Identify which cell holds the provided text, then report its [x, y] central coordinate. 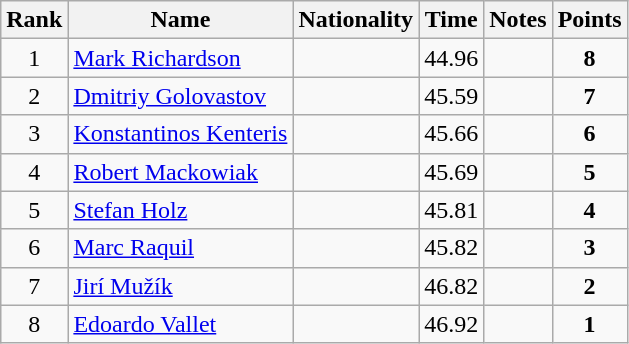
Notes [518, 20]
Jirí Mužík [180, 286]
Mark Richardson [180, 58]
Stefan Holz [180, 210]
Konstantinos Kenteris [180, 134]
Edoardo Vallet [180, 324]
45.82 [452, 248]
Rank [34, 20]
Robert Mackowiak [180, 172]
Nationality [356, 20]
45.69 [452, 172]
Name [180, 20]
Marc Raquil [180, 248]
45.81 [452, 210]
45.66 [452, 134]
Dmitriy Golovastov [180, 96]
45.59 [452, 96]
46.82 [452, 286]
Time [452, 20]
46.92 [452, 324]
44.96 [452, 58]
Points [590, 20]
